Identify which cell holds the provided text, then report its [x, y] central coordinate. 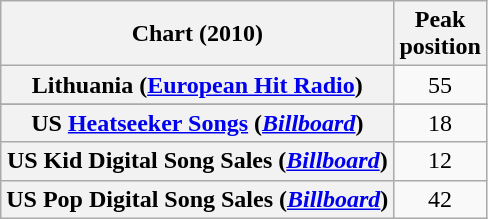
42 [440, 199]
Chart (2010) [198, 34]
55 [440, 85]
18 [440, 123]
US Pop Digital Song Sales (Billboard) [198, 199]
Lithuania (European Hit Radio) [198, 85]
US Kid Digital Song Sales (Billboard) [198, 161]
12 [440, 161]
US Heatseeker Songs (Billboard) [198, 123]
Peakposition [440, 34]
